Search for the cell housing the specified text and yield its (X, Y) center coordinate. 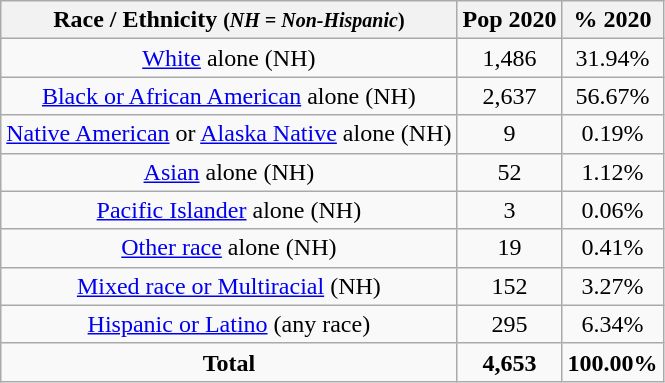
3 (510, 210)
31.94% (612, 58)
Black or African American alone (NH) (229, 96)
152 (510, 286)
2,637 (510, 96)
Pop 2020 (510, 20)
Total (229, 362)
Asian alone (NH) (229, 172)
19 (510, 248)
56.67% (612, 96)
295 (510, 324)
White alone (NH) (229, 58)
% 2020 (612, 20)
3.27% (612, 286)
0.19% (612, 134)
1.12% (612, 172)
9 (510, 134)
Native American or Alaska Native alone (NH) (229, 134)
52 (510, 172)
Pacific Islander alone (NH) (229, 210)
0.41% (612, 248)
0.06% (612, 210)
100.00% (612, 362)
Race / Ethnicity (NH = Non-Hispanic) (229, 20)
Hispanic or Latino (any race) (229, 324)
4,653 (510, 362)
Mixed race or Multiracial (NH) (229, 286)
1,486 (510, 58)
Other race alone (NH) (229, 248)
6.34% (612, 324)
